Identify which cell holds the provided text, then report its [X, Y] central coordinate. 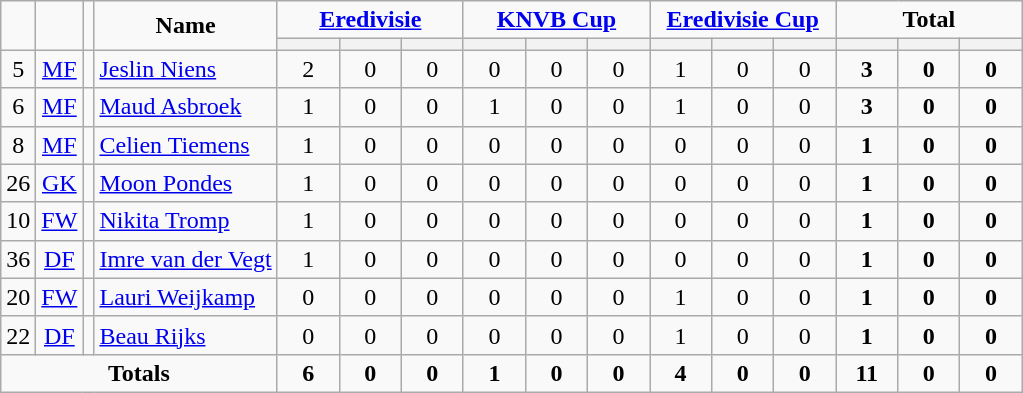
2 [308, 69]
Beau Rijks [186, 335]
Total [929, 20]
Maud Asbroek [186, 107]
KNVB Cup [556, 20]
Nikita Tromp [186, 221]
Jeslin Niens [186, 69]
GK [60, 183]
Moon Pondes [186, 183]
Totals [139, 373]
Eredivisie Cup [743, 20]
11 [867, 373]
26 [18, 183]
Lauri Weijkamp [186, 297]
Name [186, 26]
36 [18, 259]
4 [681, 373]
8 [18, 145]
Eredivisie [370, 20]
Celien Tiemens [186, 145]
22 [18, 335]
Imre van der Vegt [186, 259]
20 [18, 297]
5 [18, 69]
10 [18, 221]
